Return the (x, y) coordinate for the center point of the cell that contains the specified text.  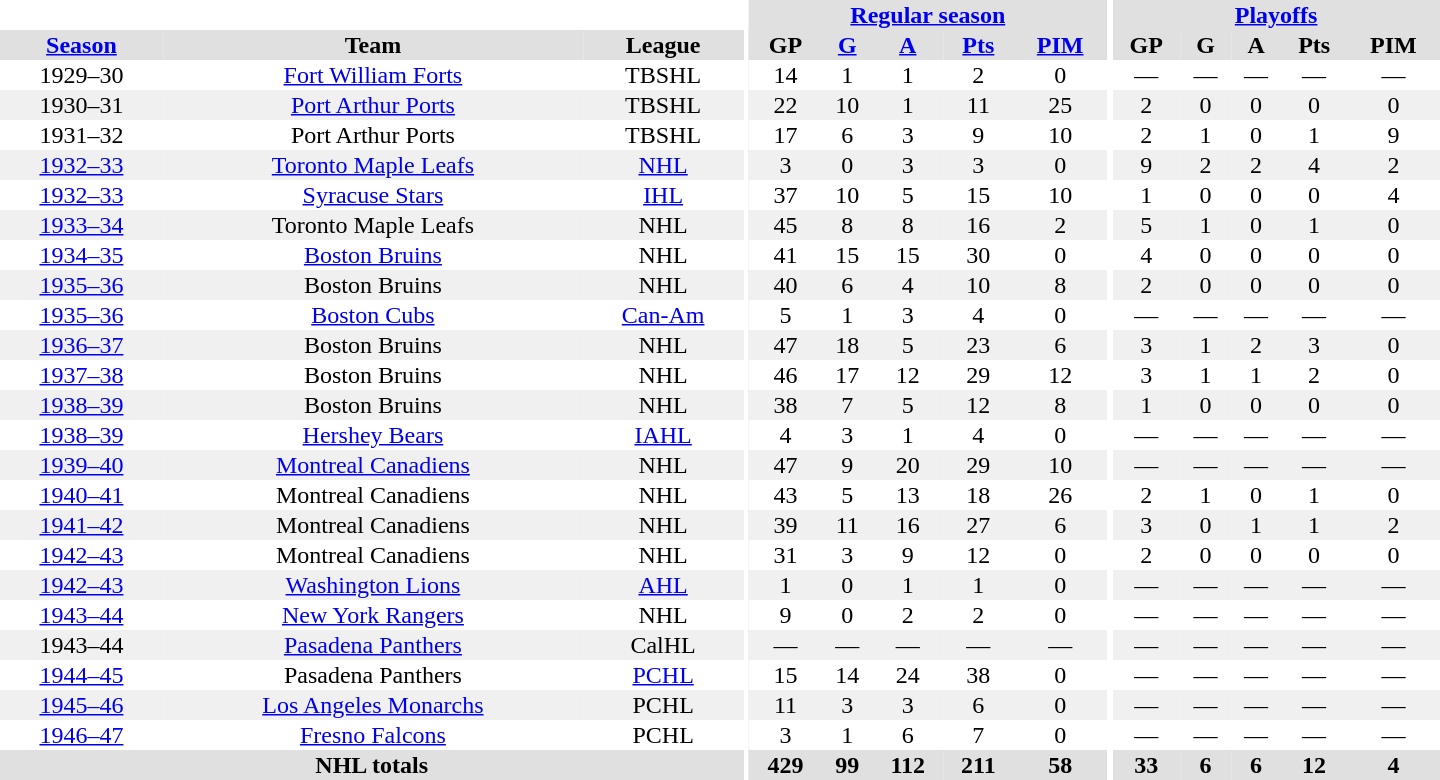
Can-Am (663, 315)
Syracuse Stars (373, 195)
20 (908, 465)
1934–35 (82, 255)
New York Rangers (373, 615)
1931–32 (82, 135)
Boston Cubs (373, 315)
26 (1060, 495)
23 (978, 345)
99 (848, 765)
1933–34 (82, 225)
1930–31 (82, 105)
1937–38 (82, 375)
Fresno Falcons (373, 735)
33 (1146, 765)
112 (908, 765)
39 (786, 525)
24 (908, 675)
Playoffs (1276, 15)
Washington Lions (373, 585)
45 (786, 225)
AHL (663, 585)
CalHL (663, 645)
IHL (663, 195)
31 (786, 555)
429 (786, 765)
Hershey Bears (373, 435)
211 (978, 765)
1940–41 (82, 495)
1939–40 (82, 465)
IAHL (663, 435)
46 (786, 375)
43 (786, 495)
27 (978, 525)
1936–37 (82, 345)
22 (786, 105)
Season (82, 45)
58 (1060, 765)
41 (786, 255)
NHL totals (372, 765)
Regular season (928, 15)
1941–42 (82, 525)
League (663, 45)
25 (1060, 105)
30 (978, 255)
1945–46 (82, 705)
1944–45 (82, 675)
37 (786, 195)
1929–30 (82, 75)
Fort William Forts (373, 75)
Los Angeles Monarchs (373, 705)
1946–47 (82, 735)
13 (908, 495)
40 (786, 285)
Team (373, 45)
